Find where the given text appears and provide that cell's center as (x, y) coordinate. 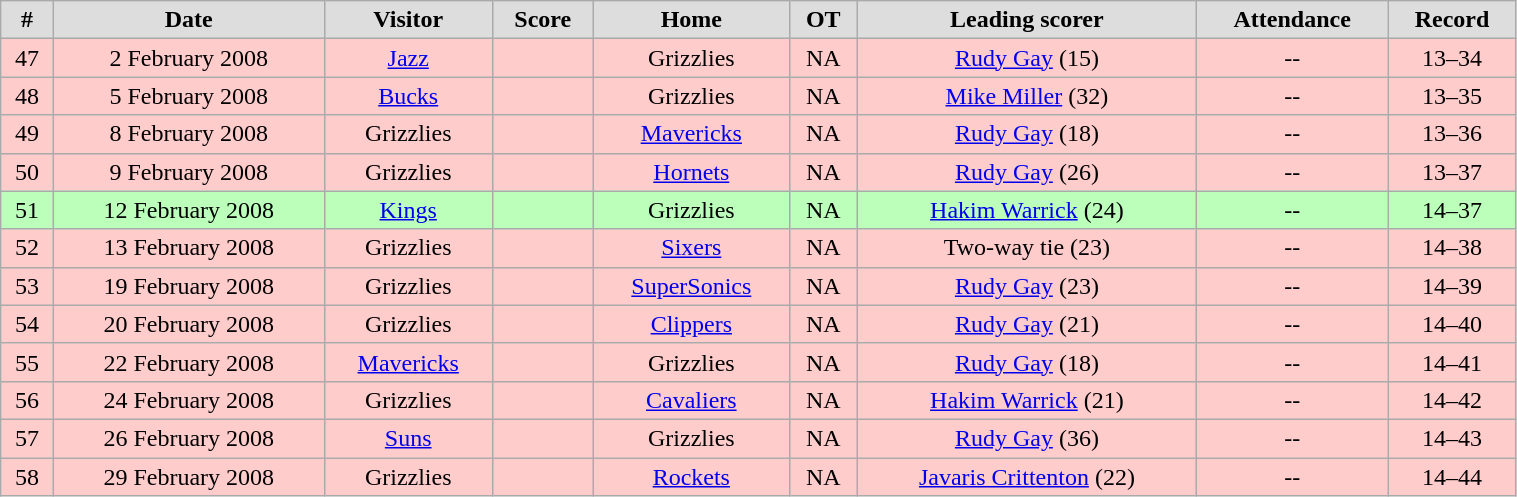
9 February 2008 (188, 172)
49 (27, 134)
14–38 (1452, 248)
5 February 2008 (188, 96)
Visitor (408, 20)
24 February 2008 (188, 400)
Sixers (691, 248)
Hakim Warrick (24) (1026, 210)
58 (27, 477)
56 (27, 400)
# (27, 20)
Attendance (1292, 20)
57 (27, 438)
47 (27, 58)
Kings (408, 210)
14–44 (1452, 477)
Rudy Gay (15) (1026, 58)
13–34 (1452, 58)
Bucks (408, 96)
Rudy Gay (23) (1026, 286)
55 (27, 362)
2 February 2008 (188, 58)
Two-way tie (23) (1026, 248)
Leading scorer (1026, 20)
12 February 2008 (188, 210)
14–42 (1452, 400)
20 February 2008 (188, 324)
51 (27, 210)
Rudy Gay (36) (1026, 438)
19 February 2008 (188, 286)
Hornets (691, 172)
52 (27, 248)
Home (691, 20)
Rudy Gay (26) (1026, 172)
Date (188, 20)
Mike Miller (32) (1026, 96)
48 (27, 96)
Suns (408, 438)
53 (27, 286)
OT (823, 20)
SuperSonics (691, 286)
Javaris Crittenton (22) (1026, 477)
14–43 (1452, 438)
13–37 (1452, 172)
13–35 (1452, 96)
Score (542, 20)
26 February 2008 (188, 438)
13–36 (1452, 134)
Hakim Warrick (21) (1026, 400)
54 (27, 324)
14–41 (1452, 362)
13 February 2008 (188, 248)
50 (27, 172)
Rockets (691, 477)
Clippers (691, 324)
22 February 2008 (188, 362)
8 February 2008 (188, 134)
Jazz (408, 58)
Record (1452, 20)
14–40 (1452, 324)
Cavaliers (691, 400)
29 February 2008 (188, 477)
14–37 (1452, 210)
14–39 (1452, 286)
Rudy Gay (21) (1026, 324)
